Extract the (X, Y) coordinate from the center of the cell holding the provided text.  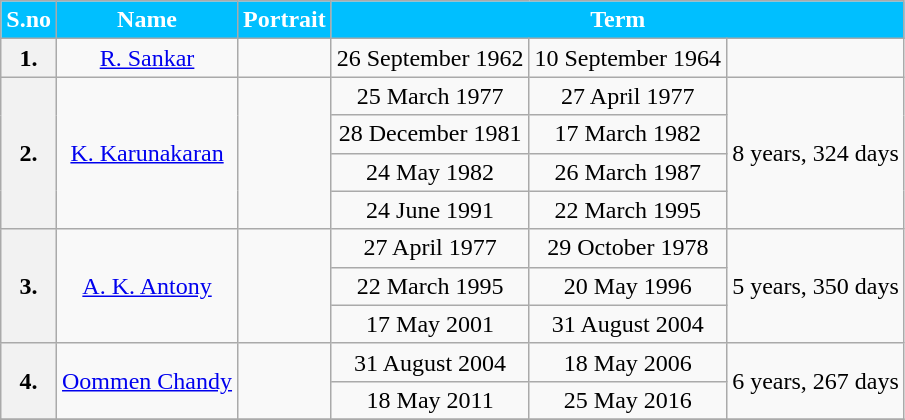
6 years, 267 days (816, 381)
10 September 1964 (628, 58)
R. Sankar (148, 58)
25 May 2016 (628, 400)
17 March 1982 (628, 134)
Oommen Chandy (148, 381)
2. (29, 153)
25 March 1977 (430, 96)
26 September 1962 (430, 58)
26 March 1987 (628, 172)
Name (148, 20)
18 May 2011 (430, 400)
18 May 2006 (628, 362)
Portrait (285, 20)
1. (29, 58)
Term (618, 20)
5 years, 350 days (816, 286)
K. Karunakaran (148, 153)
17 May 2001 (430, 324)
20 May 1996 (628, 286)
A. K. Antony (148, 286)
24 June 1991 (430, 210)
29 October 1978 (628, 248)
28 December 1981 (430, 134)
S.no (29, 20)
24 May 1982 (430, 172)
3. (29, 286)
8 years, 324 days (816, 153)
4. (29, 381)
